Return [X, Y] of the center of cell containing provided text 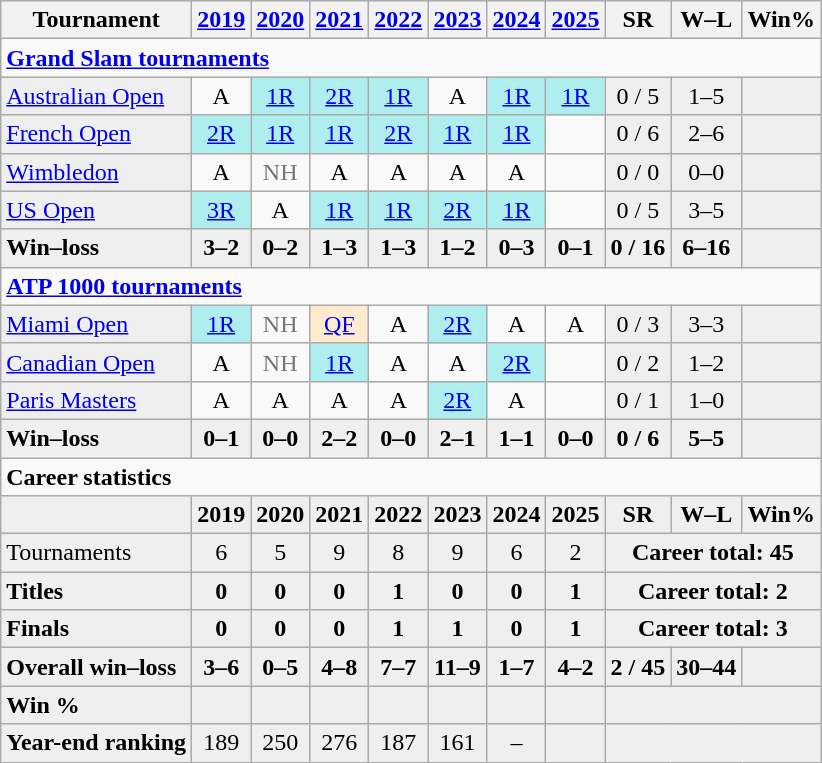
276 [340, 743]
5 [280, 553]
5–5 [706, 438]
French Open [96, 134]
0 / 1 [638, 400]
4–2 [576, 667]
187 [398, 743]
Titles [96, 591]
– [516, 743]
2–6 [706, 134]
1–0 [706, 400]
Overall win–loss [96, 667]
Career total: 2 [712, 591]
3–3 [706, 324]
ATP 1000 tournaments [411, 286]
2–1 [458, 438]
Australian Open [96, 96]
161 [458, 743]
Canadian Open [96, 362]
3–5 [706, 210]
Career total: 45 [712, 553]
0 / 2 [638, 362]
Wimbledon [96, 172]
0 / 16 [638, 248]
3–6 [222, 667]
Career total: 3 [712, 629]
0–3 [516, 248]
8 [398, 553]
1–7 [516, 667]
1–5 [706, 96]
0 / 0 [638, 172]
Tournaments [96, 553]
2 / 45 [638, 667]
0–2 [280, 248]
Paris Masters [96, 400]
6–16 [706, 248]
0–5 [280, 667]
11–9 [458, 667]
2–2 [340, 438]
Finals [96, 629]
4–8 [340, 667]
3R [222, 210]
Career statistics [411, 477]
250 [280, 743]
189 [222, 743]
7–7 [398, 667]
US Open [96, 210]
2 [576, 553]
QF [340, 324]
30–44 [706, 667]
3–2 [222, 248]
0 / 3 [638, 324]
Win % [96, 705]
Miami Open [96, 324]
Grand Slam tournaments [411, 58]
Year-end ranking [96, 743]
Tournament [96, 20]
1–1 [516, 438]
